Scan for the cell matching the given text and deliver its (X, Y) coordinate at center. 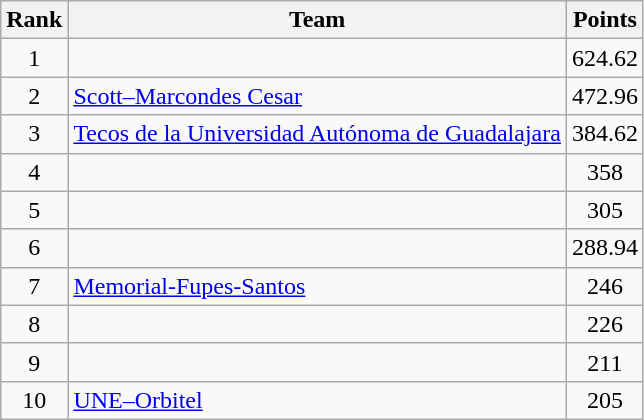
UNE–Orbitel (318, 400)
Tecos de la Universidad Autónoma de Guadalajara (318, 134)
Rank (34, 20)
3 (34, 134)
8 (34, 324)
211 (604, 362)
358 (604, 172)
305 (604, 210)
246 (604, 286)
6 (34, 248)
5 (34, 210)
4 (34, 172)
226 (604, 324)
Scott–Marcondes Cesar (318, 96)
472.96 (604, 96)
Team (318, 20)
384.62 (604, 134)
Memorial-Fupes-Santos (318, 286)
Points (604, 20)
205 (604, 400)
1 (34, 58)
7 (34, 286)
624.62 (604, 58)
9 (34, 362)
2 (34, 96)
288.94 (604, 248)
10 (34, 400)
